Search for the cell housing the specified text and yield its (X, Y) center coordinate. 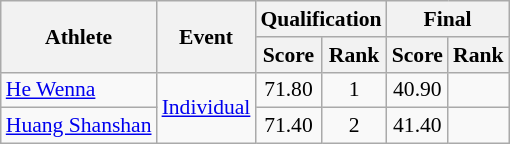
71.80 (288, 90)
41.40 (418, 126)
Individual (206, 108)
71.40 (288, 126)
1 (354, 90)
40.90 (418, 90)
Athlete (79, 36)
Qualification (320, 19)
Huang Shanshan (79, 126)
2 (354, 126)
He Wenna (79, 90)
Final (448, 19)
Event (206, 36)
